From the cell containing the given text, extract its center point as [x, y] coordinate. 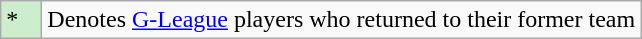
* [22, 20]
Denotes G-League players who returned to their former team [342, 20]
